Output the (X, Y) coordinate of the center of the cell containing the given text.  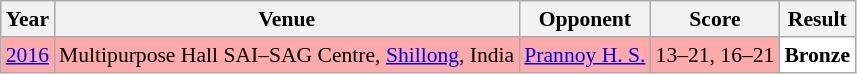
Venue (286, 19)
Multipurpose Hall SAI–SAG Centre, Shillong, India (286, 55)
Bronze (817, 55)
Year (28, 19)
Score (716, 19)
Opponent (584, 19)
Prannoy H. S. (584, 55)
13–21, 16–21 (716, 55)
2016 (28, 55)
Result (817, 19)
